Output the (X, Y) coordinate of the center of the cell containing the given text.  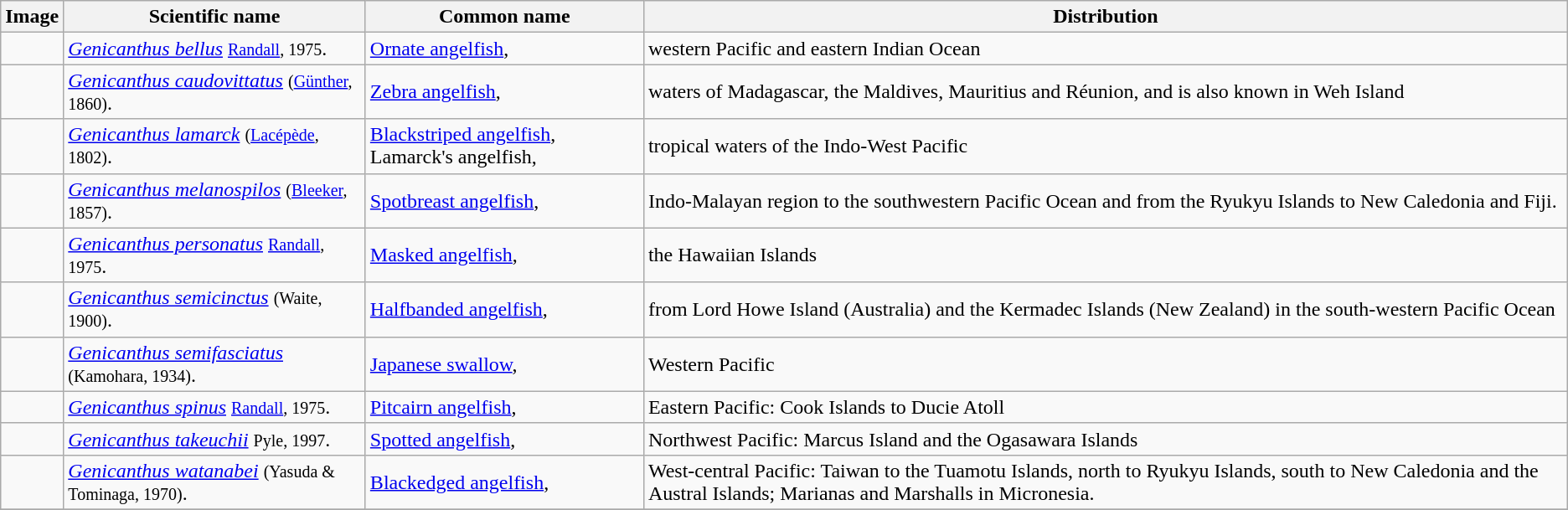
Zebra angelfish, (504, 92)
Genicanthus caudovittatus (Günther, 1860). (214, 92)
tropical waters of the Indo-West Pacific (1106, 146)
Western Pacific (1106, 363)
Distribution (1106, 17)
Spotted angelfish, (504, 439)
western Pacific and eastern Indian Ocean (1106, 49)
Blackstriped angelfish, Lamarck's angelfish, (504, 146)
Scientific name (214, 17)
Common name (504, 17)
Genicanthus spinus Randall, 1975. (214, 407)
Masked angelfish, (504, 255)
Japanese swallow, (504, 363)
Genicanthus semicinctus (Waite, 1900). (214, 310)
Image (32, 17)
waters of Madagascar, the Maldives, Mauritius and Réunion, and is also known in Weh Island (1106, 92)
Ornate angelfish, (504, 49)
Genicanthus semifasciatus (Kamohara, 1934). (214, 363)
Northwest Pacific: Marcus Island and the Ogasawara Islands (1106, 439)
Eastern Pacific: Cook Islands to Ducie Atoll (1106, 407)
Genicanthus takeuchii Pyle, 1997. (214, 439)
Genicanthus watanabei (Yasuda & Tominaga, 1970). (214, 482)
Spotbreast angelfish, (504, 201)
Genicanthus lamarck (Lacépède, 1802). (214, 146)
Indo-Malayan region to the southwestern Pacific Ocean and from the Ryukyu Islands to New Caledonia and Fiji. (1106, 201)
Halfbanded angelfish, (504, 310)
Genicanthus melanospilos (Bleeker, 1857). (214, 201)
Pitcairn angelfish, (504, 407)
from Lord Howe Island (Australia) and the Kermadec Islands (New Zealand) in the south-western Pacific Ocean (1106, 310)
Genicanthus personatus Randall, 1975. (214, 255)
Blackedged angelfish, (504, 482)
Genicanthus bellus Randall, 1975. (214, 49)
the Hawaiian Islands (1106, 255)
